Identify which cell holds the provided text, then report its (x, y) central coordinate. 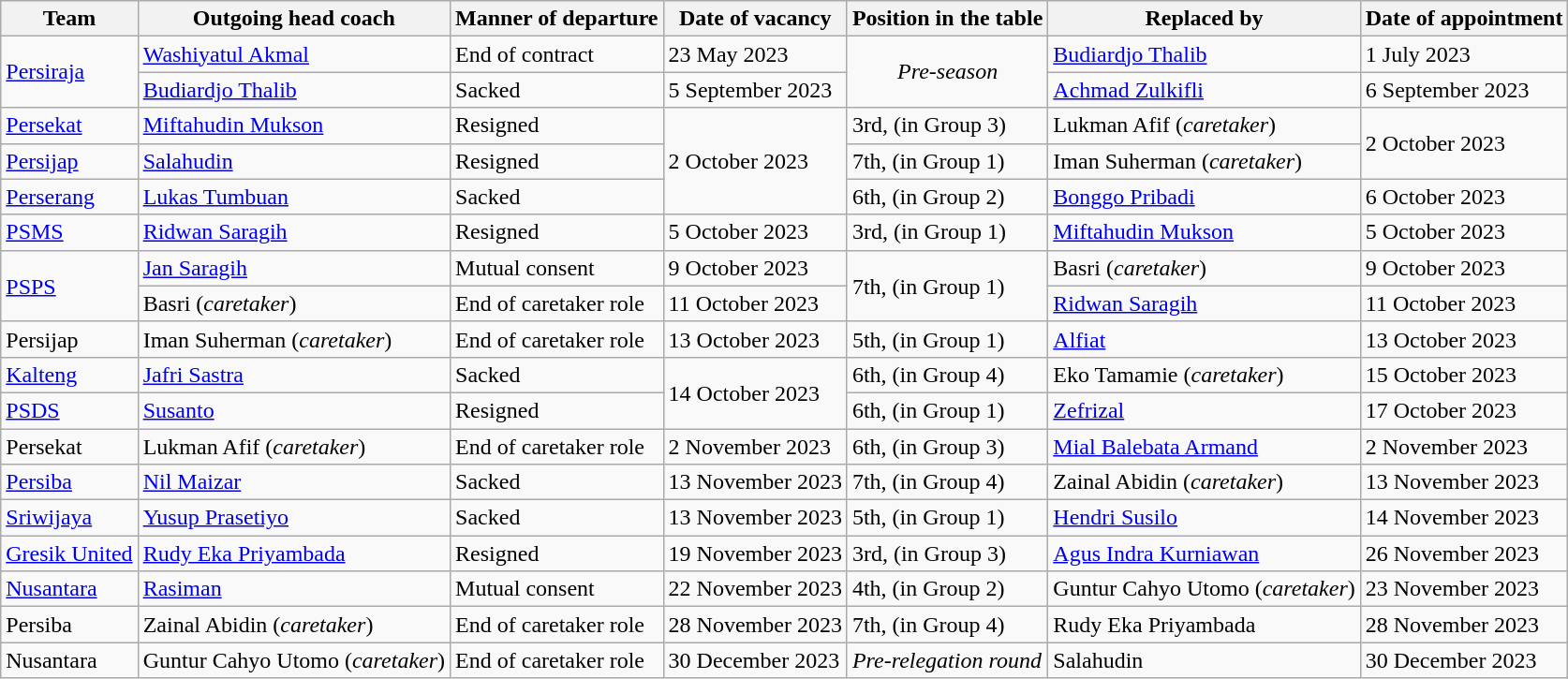
6th, (in Group 4) (947, 375)
5 September 2023 (755, 90)
Zefrizal (1205, 410)
23 November 2023 (1464, 589)
Kalteng (69, 375)
Date of vacancy (755, 19)
Sriwijaya (69, 518)
Agus Indra Kurniawan (1205, 554)
Gresik United (69, 554)
6 October 2023 (1464, 197)
Hendri Susilo (1205, 518)
Jafri Sastra (294, 375)
1 July 2023 (1464, 54)
Replaced by (1205, 19)
Eko Tamamie (caretaker) (1205, 375)
Mial Balebata Armand (1205, 447)
Bonggo Pribadi (1205, 197)
Lukas Tumbuan (294, 197)
Jan Saragih (294, 268)
Susanto (294, 410)
Rasiman (294, 589)
19 November 2023 (755, 554)
15 October 2023 (1464, 375)
14 November 2023 (1464, 518)
6 September 2023 (1464, 90)
Perserang (69, 197)
4th, (in Group 2) (947, 589)
Date of appointment (1464, 19)
Achmad Zulkifli (1205, 90)
Team (69, 19)
26 November 2023 (1464, 554)
6th, (in Group 1) (947, 410)
6th, (in Group 2) (947, 197)
PSMS (69, 232)
Outgoing head coach (294, 19)
Pre-relegation round (947, 660)
22 November 2023 (755, 589)
14 October 2023 (755, 392)
End of contract (556, 54)
Alfiat (1205, 339)
PSDS (69, 410)
PSPS (69, 286)
Pre-season (947, 72)
Persiraja (69, 72)
Position in the table (947, 19)
Washiyatul Akmal (294, 54)
23 May 2023 (755, 54)
17 October 2023 (1464, 410)
6th, (in Group 3) (947, 447)
3rd, (in Group 1) (947, 232)
Nil Maizar (294, 482)
Manner of departure (556, 19)
Yusup Prasetiyo (294, 518)
